Find where the given text appears and provide that cell's center as (X, Y) coordinate. 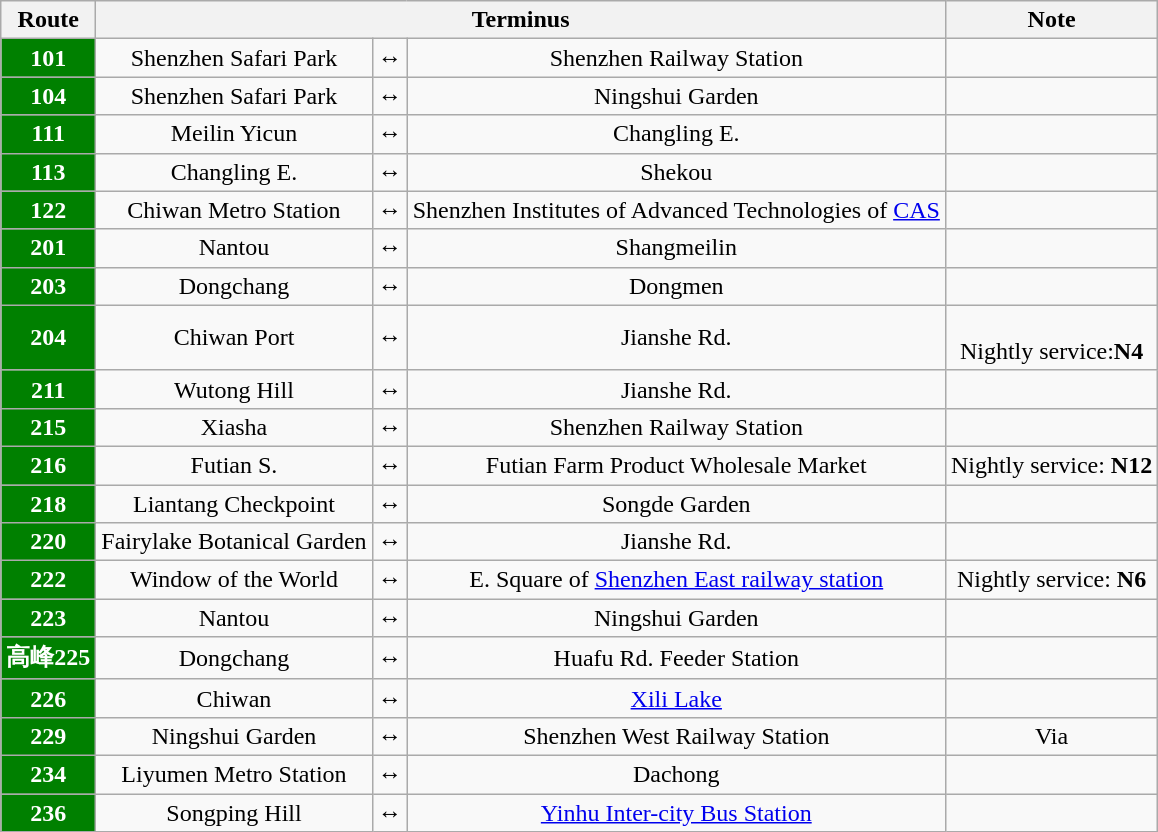
211 (48, 389)
高峰225 (48, 658)
229 (48, 736)
220 (48, 542)
Nightly service: N6 (1051, 580)
122 (48, 210)
104 (48, 96)
204 (48, 338)
E. Square of Shenzhen East railway station (676, 580)
Note (1051, 20)
111 (48, 134)
Huafu Rd. Feeder Station (676, 658)
223 (48, 618)
Songping Hill (234, 813)
Window of the World (234, 580)
Wutong Hill (234, 389)
Chiwan Metro Station (234, 210)
216 (48, 465)
Dachong (676, 774)
101 (48, 58)
218 (48, 503)
Futian Farm Product Wholesale Market (676, 465)
201 (48, 248)
Shenzhen West Railway Station (676, 736)
203 (48, 286)
236 (48, 813)
Shangmeilin (676, 248)
Xiasha (234, 427)
Chiwan Port (234, 338)
Shenzhen Institutes of Advanced Technologies of CAS (676, 210)
Futian S. (234, 465)
Fairylake Botanical Garden (234, 542)
234 (48, 774)
Shekou (676, 172)
Liantang Checkpoint (234, 503)
226 (48, 698)
222 (48, 580)
Via (1051, 736)
Route (48, 20)
Yinhu Inter-city Bus Station (676, 813)
Nightly service: N12 (1051, 465)
Terminus (521, 20)
Dongmen (676, 286)
Liyumen Metro Station (234, 774)
113 (48, 172)
Nightly service:N4 (1051, 338)
Xili Lake (676, 698)
Chiwan (234, 698)
Meilin Yicun (234, 134)
Songde Garden (676, 503)
215 (48, 427)
